Return the [X, Y] coordinate for the center point of the cell that contains the specified text.  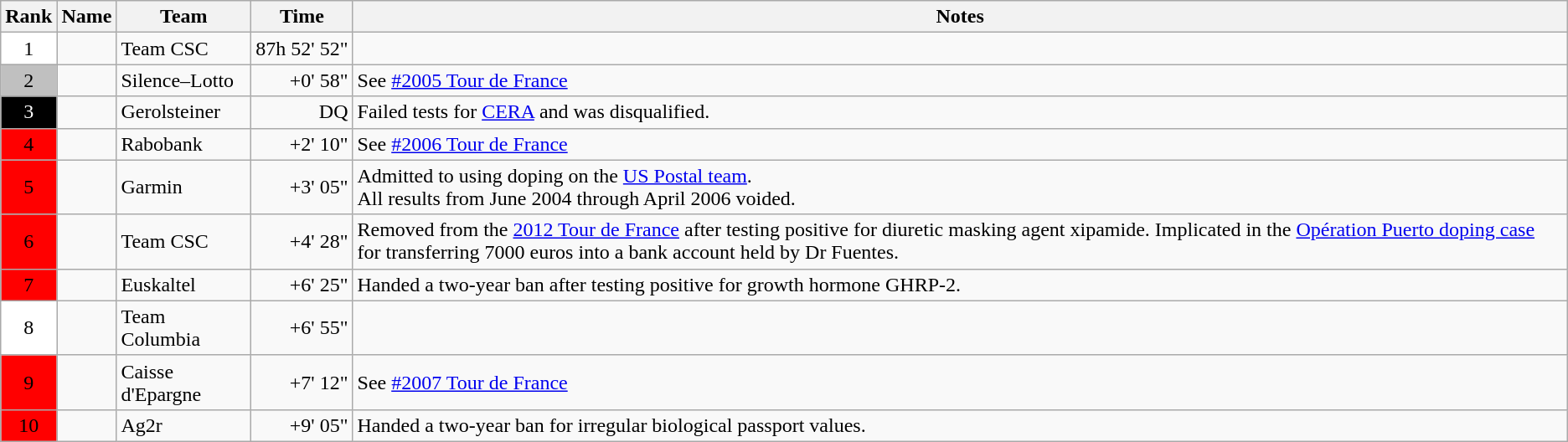
Silence–Lotto [184, 80]
DQ [302, 112]
+4' 28" [302, 241]
+0' 58" [302, 80]
Handed a two-year ban after testing positive for growth hormone GHRP-2. [960, 285]
+9' 05" [302, 425]
7 [28, 285]
See #2006 Tour de France [960, 144]
Name [87, 17]
Garmin [184, 188]
+3' 05" [302, 188]
10 [28, 425]
Time [302, 17]
9 [28, 382]
87h 52' 52" [302, 49]
Caisse d'Epargne [184, 382]
8 [28, 328]
Failed tests for CERA and was disqualified. [960, 112]
Admitted to using doping on the US Postal team.All results from June 2004 through April 2006 voided. [960, 188]
Notes [960, 17]
Euskaltel [184, 285]
Team [184, 17]
5 [28, 188]
Handed a two-year ban for irregular biological passport values. [960, 425]
+2' 10" [302, 144]
3 [28, 112]
See #2007 Tour de France [960, 382]
Team Columbia [184, 328]
Rabobank [184, 144]
Rank [28, 17]
+6' 25" [302, 285]
2 [28, 80]
Gerolsteiner [184, 112]
+6' 55" [302, 328]
1 [28, 49]
4 [28, 144]
See #2005 Tour de France [960, 80]
Ag2r [184, 425]
6 [28, 241]
+7' 12" [302, 382]
